Output the [x, y] coordinate of the center of the cell containing the given text.  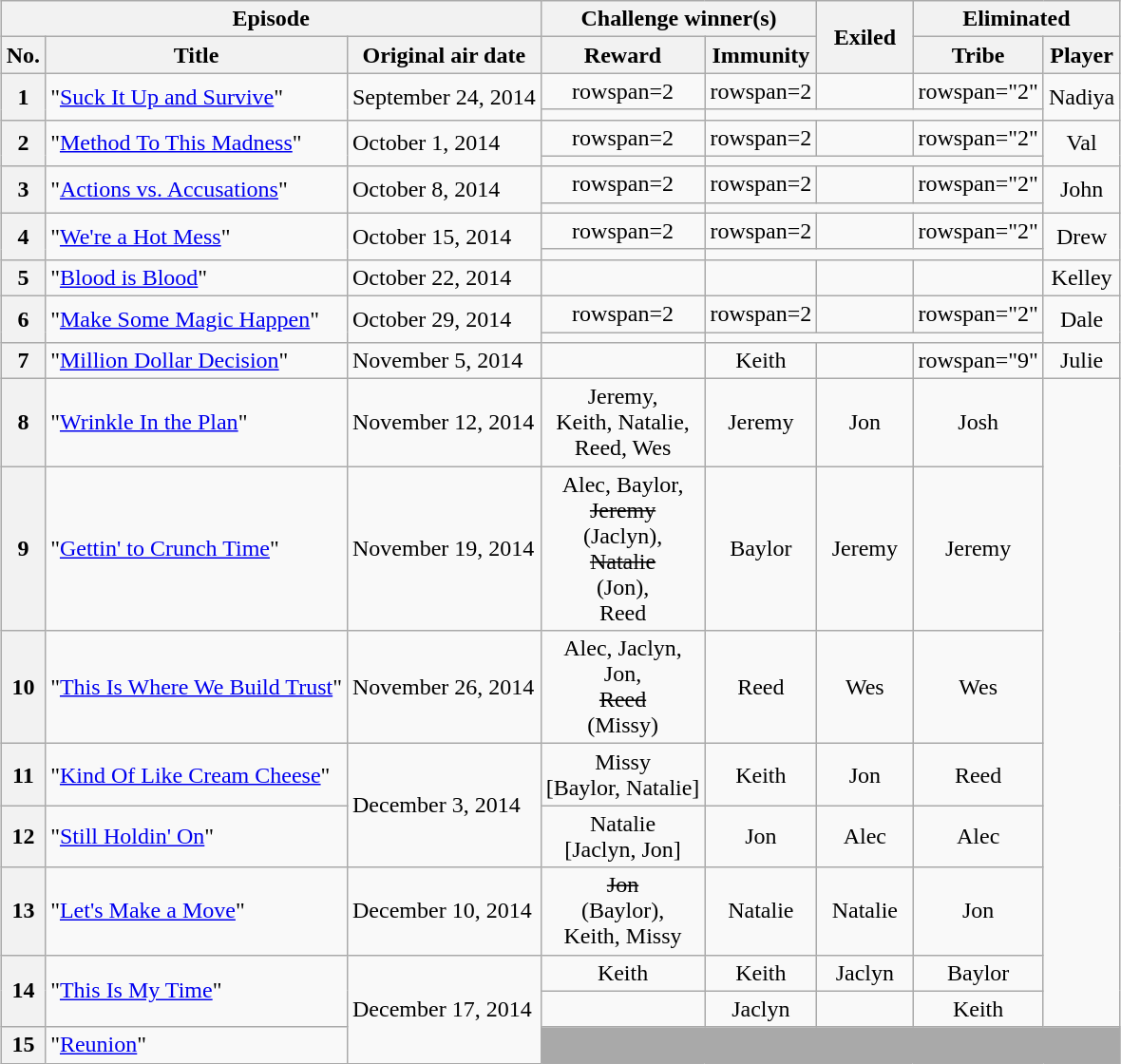
7 [23, 361]
Exiled [864, 37]
9 [23, 549]
1 [23, 97]
"Blood is Blood" [197, 277]
Jon(Baylor),Keith, Missy [623, 911]
rowspan="9" [978, 361]
15 [23, 1045]
"This Is Where We Build Trust" [197, 688]
October 8, 2014 [444, 190]
10 [23, 688]
Josh [978, 423]
Alec, Jaclyn,Jon,Reed(Missy) [623, 688]
6 [23, 319]
October 15, 2014 [444, 236]
Kelley [1081, 277]
December 10, 2014 [444, 911]
Original air date [444, 55]
Player [1081, 55]
"Wrinkle In the Plan" [197, 423]
14 [23, 991]
Immunity [761, 55]
Reward [623, 55]
Drew [1081, 236]
"Million Dollar Decision" [197, 361]
Julie [1081, 361]
"Still Holdin' On" [197, 836]
"Kind Of Like Cream Cheese" [197, 775]
11 [23, 775]
Nadiya [1081, 97]
"Suck It Up and Survive" [197, 97]
Episode [271, 19]
5 [23, 277]
Dale [1081, 319]
"Make Some Magic Happen" [197, 319]
Val [1081, 142]
13 [23, 911]
"Actions vs. Accusations" [197, 190]
Missy[Baylor, Natalie] [623, 775]
4 [23, 236]
12 [23, 836]
November 26, 2014 [444, 688]
December 17, 2014 [444, 1009]
September 24, 2014 [444, 97]
John [1081, 190]
Tribe [978, 55]
October 29, 2014 [444, 319]
"Method To This Madness" [197, 142]
"Reunion" [197, 1045]
Title [197, 55]
October 1, 2014 [444, 142]
"This Is My Time" [197, 991]
No. [23, 55]
Challenge winner(s) [678, 19]
December 3, 2014 [444, 806]
November 12, 2014 [444, 423]
"Gettin' to Crunch Time" [197, 549]
3 [23, 190]
"We're a Hot Mess" [197, 236]
Eliminated [1016, 19]
"Let's Make a Move" [197, 911]
October 22, 2014 [444, 277]
November 5, 2014 [444, 361]
November 19, 2014 [444, 549]
8 [23, 423]
2 [23, 142]
Natalie[Jaclyn, Jon] [623, 836]
Alec, Baylor,Jeremy(Jaclyn),Natalie(Jon),Reed [623, 549]
Jeremy,Keith, Natalie,Reed, Wes [623, 423]
